Determine the (X, Y) coordinate at the center of the cell enclosing the given text.  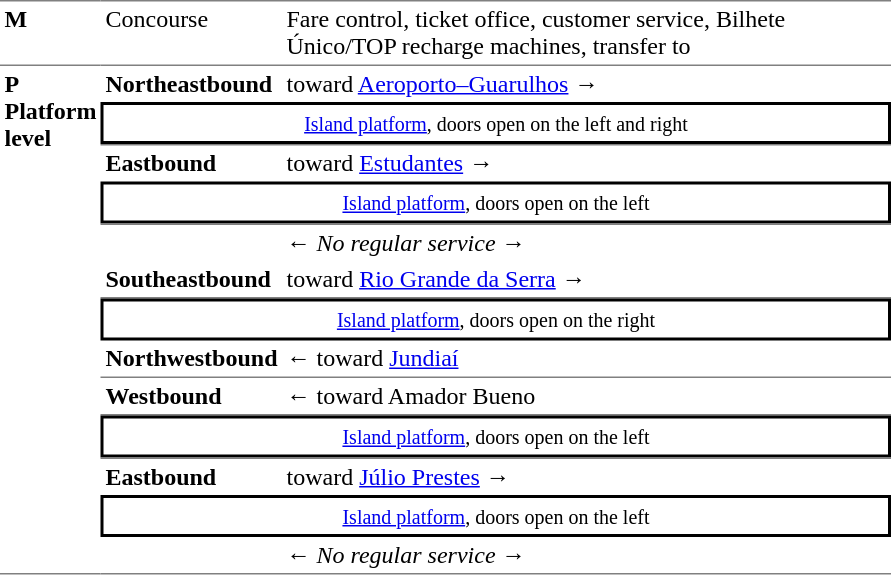
Northwestbound (192, 359)
toward Júlio Prestes → (586, 477)
Concourse (192, 32)
← toward Amador Bueno (586, 397)
Island platform, doors open on the right (496, 319)
Westbound (192, 397)
M (50, 32)
← toward Jundiaí (586, 359)
Island platform, doors open on the left and right (496, 123)
Southeastbound (192, 280)
toward Estudantes → (586, 163)
toward Aeroporto–Guarulhos → (586, 83)
PPlatform level (50, 319)
toward Rio Grande da Serra → (586, 280)
Northeastbound (192, 83)
Fare control, ticket office, customer service, Bilhete Único/TOP recharge machines, transfer to (586, 32)
